Scan for the cell matching the given text and deliver its [X, Y] coordinate at center. 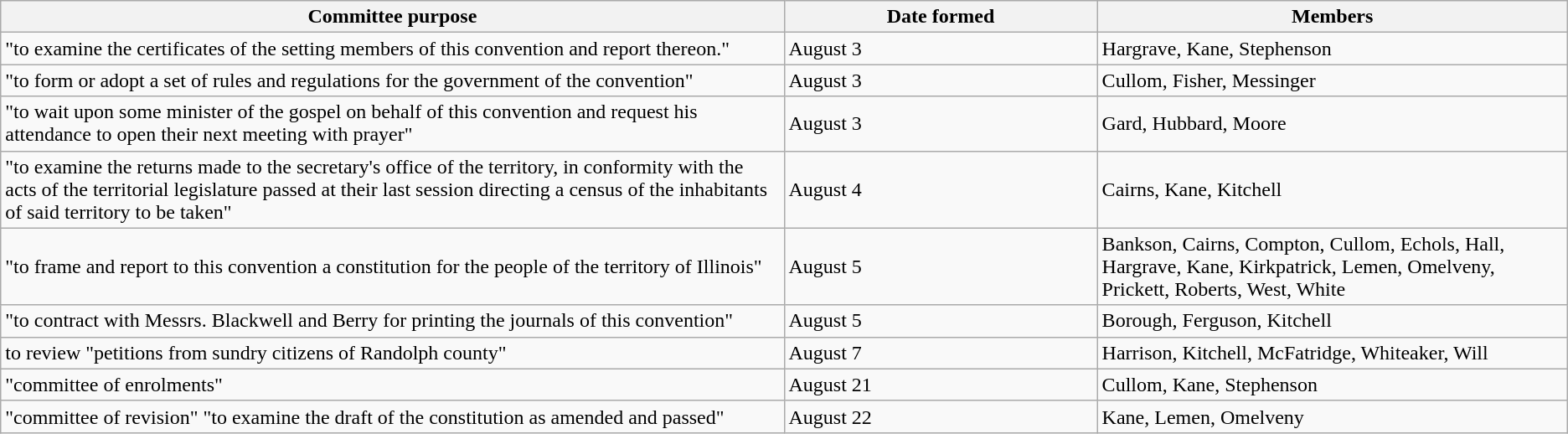
Kane, Lemen, Omelveny [1332, 416]
"committee of revision" "to examine the draft of the constitution as amended and passed" [392, 416]
"committee of enrolments" [392, 385]
Cairns, Kane, Kitchell [1332, 189]
August 7 [941, 353]
Gard, Hubbard, Moore [1332, 124]
"to wait upon some minister of the gospel on behalf of this convention and request his attendance to open their next meeting with prayer" [392, 124]
August 21 [941, 385]
August 22 [941, 416]
Harrison, Kitchell, McFatridge, Whiteaker, Will [1332, 353]
"to form or adopt a set of rules and regulations for the government of the convention" [392, 80]
Hargrave, Kane, Stephenson [1332, 49]
Cullom, Fisher, Messinger [1332, 80]
Committee purpose [392, 17]
"to examine the certificates of the setting members of this convention and report thereon." [392, 49]
August 4 [941, 189]
Members [1332, 17]
"to frame and report to this convention a constitution for the people of the territory of Illinois" [392, 266]
to review "petitions from sundry citizens of Randolph county" [392, 353]
Cullom, Kane, Stephenson [1332, 385]
Bankson, Cairns, Compton, Cullom, Echols, Hall, Hargrave, Kane, Kirkpatrick, Lemen, Omelveny, Prickett, Roberts, West, White [1332, 266]
Date formed [941, 17]
Borough, Ferguson, Kitchell [1332, 321]
"to contract with Messrs. Blackwell and Berry for printing the journals of this convention" [392, 321]
